Capture the cell that displays the provided text and extract its (X, Y) central coordinate. 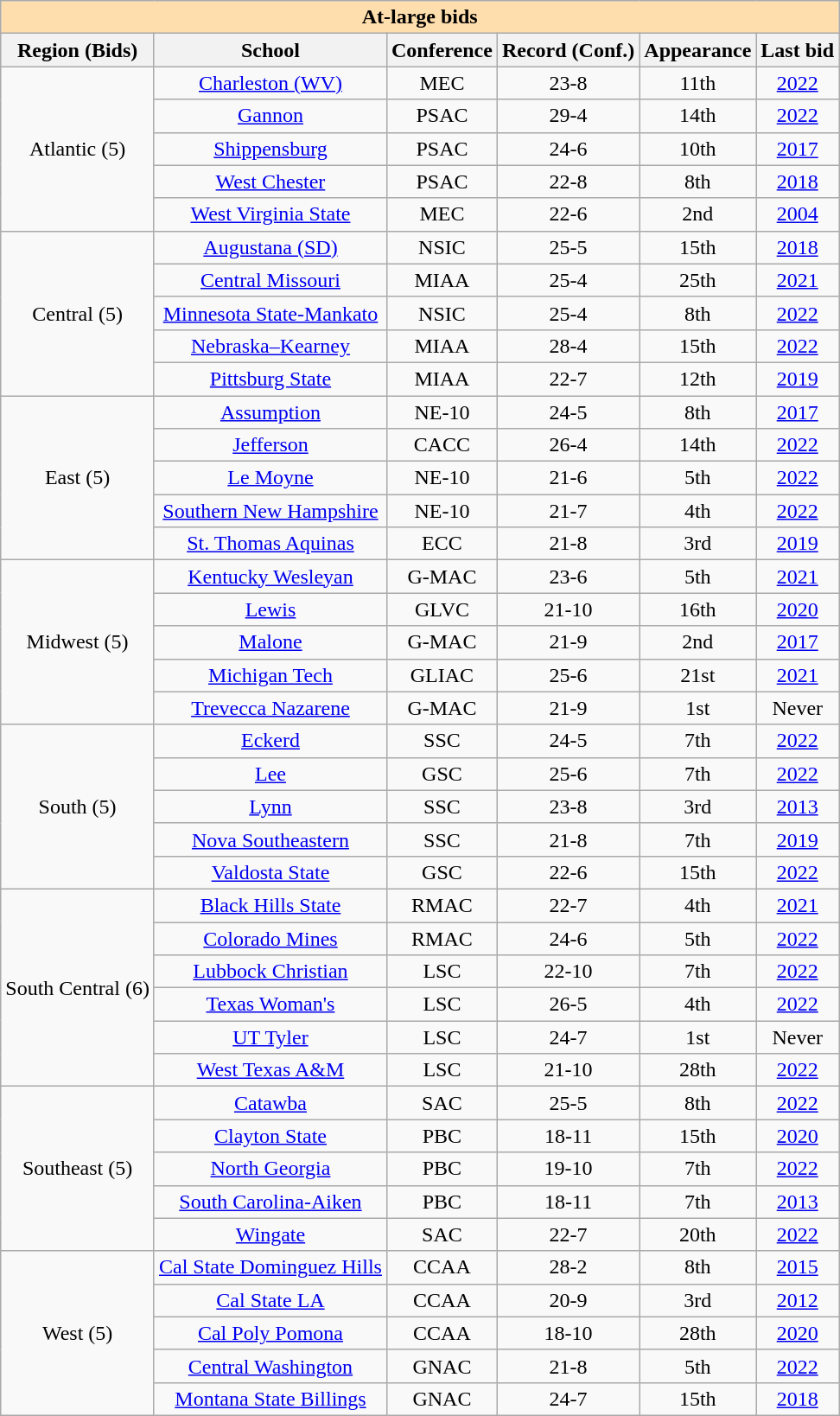
Black Hills State (270, 905)
Southern New Hampshire (270, 511)
Gannon (270, 116)
21-6 (568, 478)
North Georgia (270, 1169)
ECC (442, 544)
South (5) (78, 807)
Charleston (WV) (270, 83)
16th (698, 609)
Conference (442, 50)
Montana State Billings (270, 1399)
Midwest (5) (78, 642)
Southeast (5) (78, 1169)
26-4 (568, 445)
UT Tyler (270, 1037)
Malone (270, 642)
Cal State LA (270, 1300)
29-4 (568, 116)
25th (698, 280)
Assumption (270, 412)
GLVC (442, 609)
Wingate (270, 1234)
East (5) (78, 478)
2004 (798, 214)
Kentucky Wesleyan (270, 577)
West Texas A&M (270, 1070)
Eckerd (270, 741)
10th (698, 149)
19-10 (568, 1169)
18-10 (568, 1333)
Central Missouri (270, 280)
CACC (442, 445)
Lynn (270, 807)
Colorado Mines (270, 938)
28-2 (568, 1267)
St. Thomas Aquinas (270, 544)
West Chester (270, 182)
20-9 (568, 1300)
Clayton State (270, 1136)
Lubbock Christian (270, 972)
Cal State Dominguez Hills (270, 1267)
Region (Bids) (78, 50)
20th (698, 1234)
Texas Woman's (270, 1005)
Minnesota State-Mankato (270, 313)
Augustana (SD) (270, 247)
Lee (270, 774)
11th (698, 83)
2012 (798, 1300)
Trevecca Nazarene (270, 708)
Jefferson (270, 445)
23-6 (568, 577)
Central Washington (270, 1366)
West Virginia State (270, 214)
Pittsburg State (270, 379)
Last bid (798, 50)
22-8 (568, 182)
22-10 (568, 972)
Appearance (698, 50)
2015 (798, 1267)
Nova Southeastern (270, 839)
Valdosta State (270, 872)
West (5) (78, 1333)
Cal Poly Pomona (270, 1333)
South Central (6) (78, 987)
26-5 (568, 1005)
Record (Conf.) (568, 50)
Lewis (270, 609)
21st (698, 675)
GLIAC (442, 675)
21-7 (568, 511)
Atlantic (5) (78, 149)
Michigan Tech (270, 675)
At-large bids (420, 17)
Le Moyne (270, 478)
Shippensburg (270, 149)
Central (5) (78, 313)
Catawba (270, 1103)
South Carolina-Aiken (270, 1202)
Nebraska–Kearney (270, 346)
28-4 (568, 346)
School (270, 50)
12th (698, 379)
